For the text-containing cell, return its midpoint in (X, Y) coordinate format. 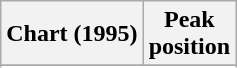
Chart (1995) (72, 34)
Peakposition (189, 34)
